Detect which cell encompasses the target text, then output its (X, Y) center coordinate. 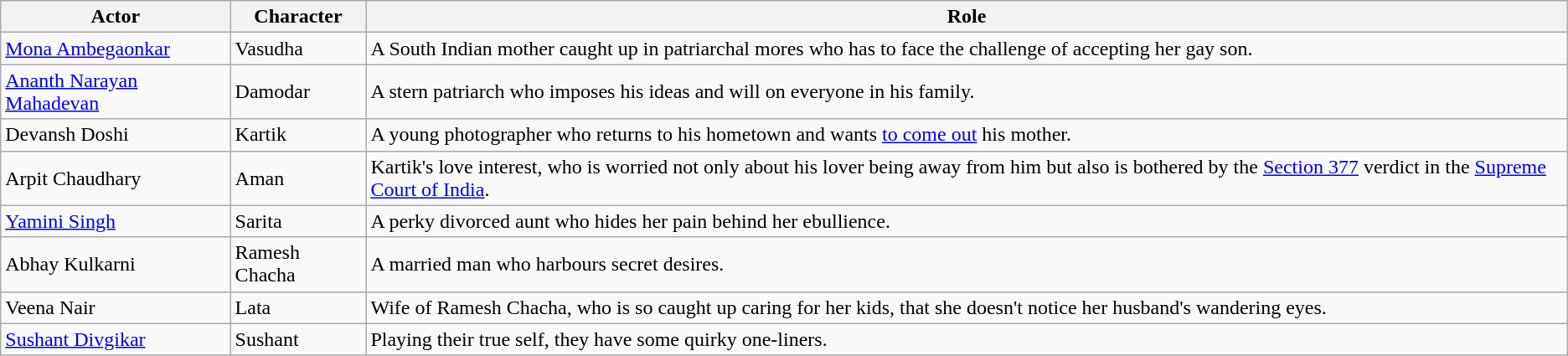
A stern patriarch who imposes his ideas and will on everyone in his family. (967, 92)
A South Indian mother caught up in patriarchal mores who has to face the challenge of accepting her gay son. (967, 49)
A perky divorced aunt who hides her pain behind her ebullience. (967, 221)
Character (298, 17)
Arpit Chaudhary (116, 178)
A married man who harbours secret desires. (967, 265)
Sushant Divgikar (116, 339)
Abhay Kulkarni (116, 265)
Ramesh Chacha (298, 265)
Vasudha (298, 49)
Lata (298, 307)
Kartik (298, 135)
Role (967, 17)
Wife of Ramesh Chacha, who is so caught up caring for her kids, that she doesn't notice her husband's wandering eyes. (967, 307)
A young photographer who returns to his hometown and wants to come out his mother. (967, 135)
Mona Ambegaonkar (116, 49)
Yamini Singh (116, 221)
Sarita (298, 221)
Damodar (298, 92)
Aman (298, 178)
Playing their true self, they have some quirky one-liners. (967, 339)
Actor (116, 17)
Sushant (298, 339)
Ananth Narayan Mahadevan (116, 92)
Veena Nair (116, 307)
Devansh Doshi (116, 135)
